Search for the cell housing the specified text and yield its (X, Y) center coordinate. 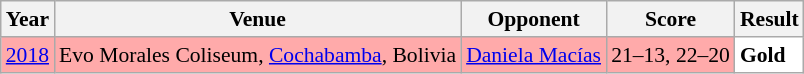
Evo Morales Coliseum, Cochabamba, Bolivia (258, 55)
2018 (28, 55)
Opponent (534, 19)
Result (770, 19)
Venue (258, 19)
Gold (770, 55)
Year (28, 19)
21–13, 22–20 (670, 55)
Daniela Macías (534, 55)
Score (670, 19)
